Search for the cell housing the specified text and yield its [X, Y] center coordinate. 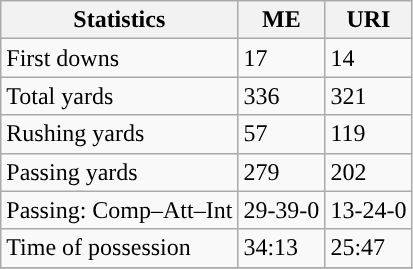
Total yards [120, 96]
Statistics [120, 20]
336 [282, 96]
URI [368, 20]
Rushing yards [120, 134]
First downs [120, 58]
Passing yards [120, 172]
13-24-0 [368, 210]
34:13 [282, 248]
29-39-0 [282, 210]
279 [282, 172]
119 [368, 134]
321 [368, 96]
Time of possession [120, 248]
ME [282, 20]
57 [282, 134]
25:47 [368, 248]
14 [368, 58]
Passing: Comp–Att–Int [120, 210]
17 [282, 58]
202 [368, 172]
